Output the (X, Y) coordinate of the center of the cell containing the given text.  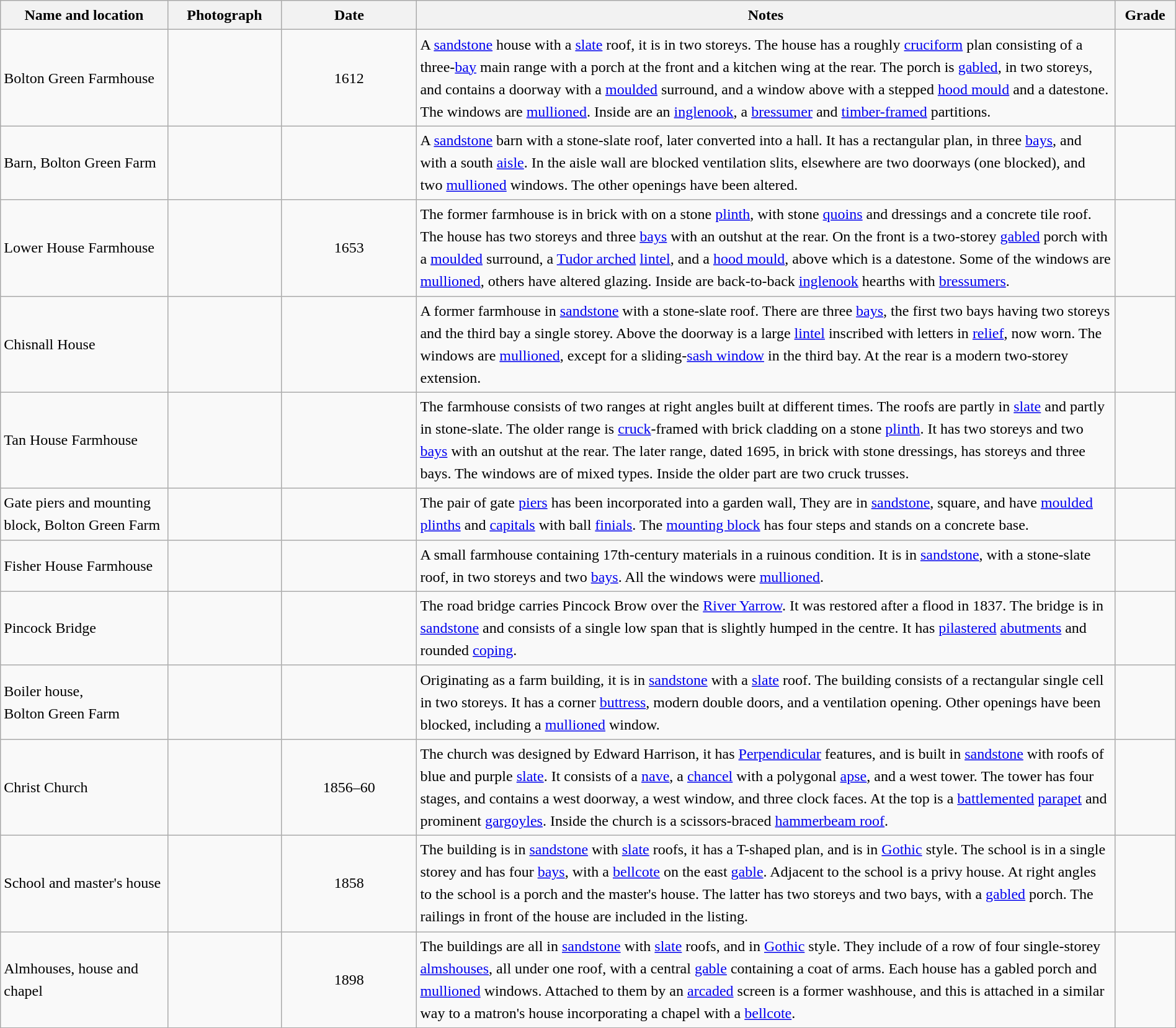
Date (349, 15)
1653 (349, 248)
School and master's house (84, 883)
1856–60 (349, 787)
Pincock Bridge (84, 628)
Photograph (225, 15)
Name and location (84, 15)
Notes (765, 15)
Gate piers and mounting block, Bolton Green Farm (84, 514)
Bolton Green Farmhouse (84, 78)
1612 (349, 78)
Christ Church (84, 787)
Barn, Bolton Green Farm (84, 163)
Lower House Farmhouse (84, 248)
Tan House Farmhouse (84, 440)
1858 (349, 883)
Grade (1145, 15)
Chisnall House (84, 344)
Fisher House Farmhouse (84, 566)
1898 (349, 980)
Boiler house,Bolton Green Farm (84, 702)
Almhouses, house and chapel (84, 980)
